From the cell containing the given text, extract its center point as [x, y] coordinate. 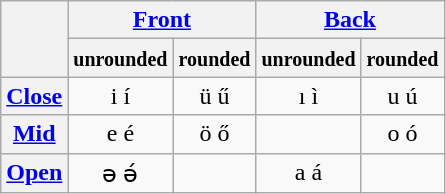
Back [350, 20]
Close [34, 96]
ü ű [214, 96]
ö ő [214, 134]
Open [34, 173]
e é [120, 134]
Mid [34, 134]
a á [308, 173]
i í [120, 96]
ı ì [308, 96]
ə ə́ [120, 173]
Front [162, 20]
o ó [402, 134]
u ú [402, 96]
